Provide the (X, Y) coordinate of the cell's center where the given text is located.  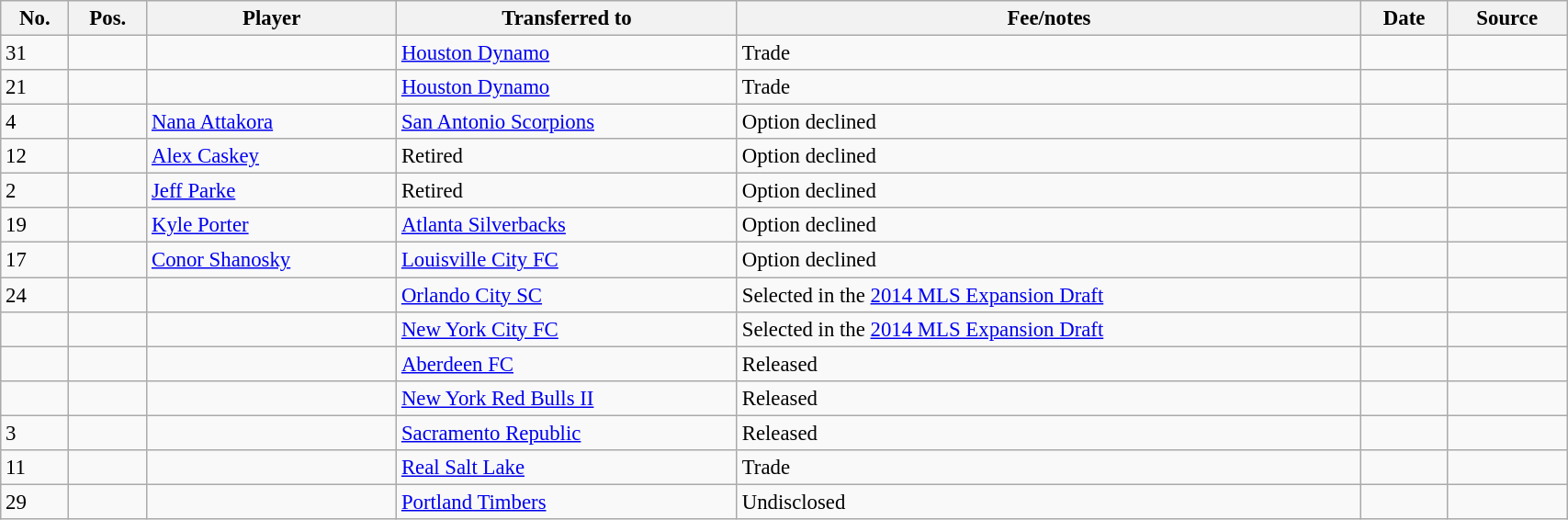
29 (35, 502)
Player (272, 18)
3 (35, 433)
New York Red Bulls II (568, 398)
Portland Timbers (568, 502)
San Antonio Scorpions (568, 122)
Orlando City SC (568, 295)
Louisville City FC (568, 260)
2 (35, 191)
24 (35, 295)
Nana Attakora (272, 122)
Kyle Porter (272, 225)
Real Salt Lake (568, 468)
Date (1404, 18)
17 (35, 260)
19 (35, 225)
Undisclosed (1049, 502)
Source (1507, 18)
Jeff Parke (272, 191)
Alex Caskey (272, 156)
12 (35, 156)
Pos. (108, 18)
Atlanta Silverbacks (568, 225)
Fee/notes (1049, 18)
4 (35, 122)
New York City FC (568, 329)
31 (35, 53)
Sacramento Republic (568, 433)
Transferred to (568, 18)
21 (35, 87)
Aberdeen FC (568, 364)
11 (35, 468)
No. (35, 18)
Conor Shanosky (272, 260)
